Detect which cell encompasses the target text, then output its (X, Y) center coordinate. 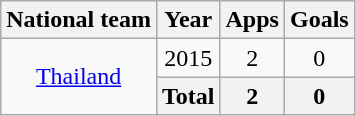
Apps (252, 20)
2015 (188, 58)
Total (188, 96)
Goals (319, 20)
Year (188, 20)
National team (79, 20)
Thailand (79, 77)
